Return [x, y] of the center of cell containing provided text 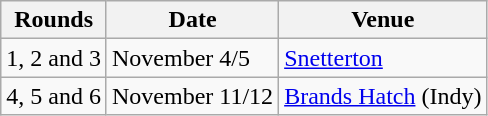
Rounds [54, 20]
Venue [383, 20]
Snetterton [383, 58]
1, 2 and 3 [54, 58]
November 4/5 [192, 58]
4, 5 and 6 [54, 96]
November 11/12 [192, 96]
Date [192, 20]
Brands Hatch (Indy) [383, 96]
